Detect which cell encompasses the target text, then output its (X, Y) center coordinate. 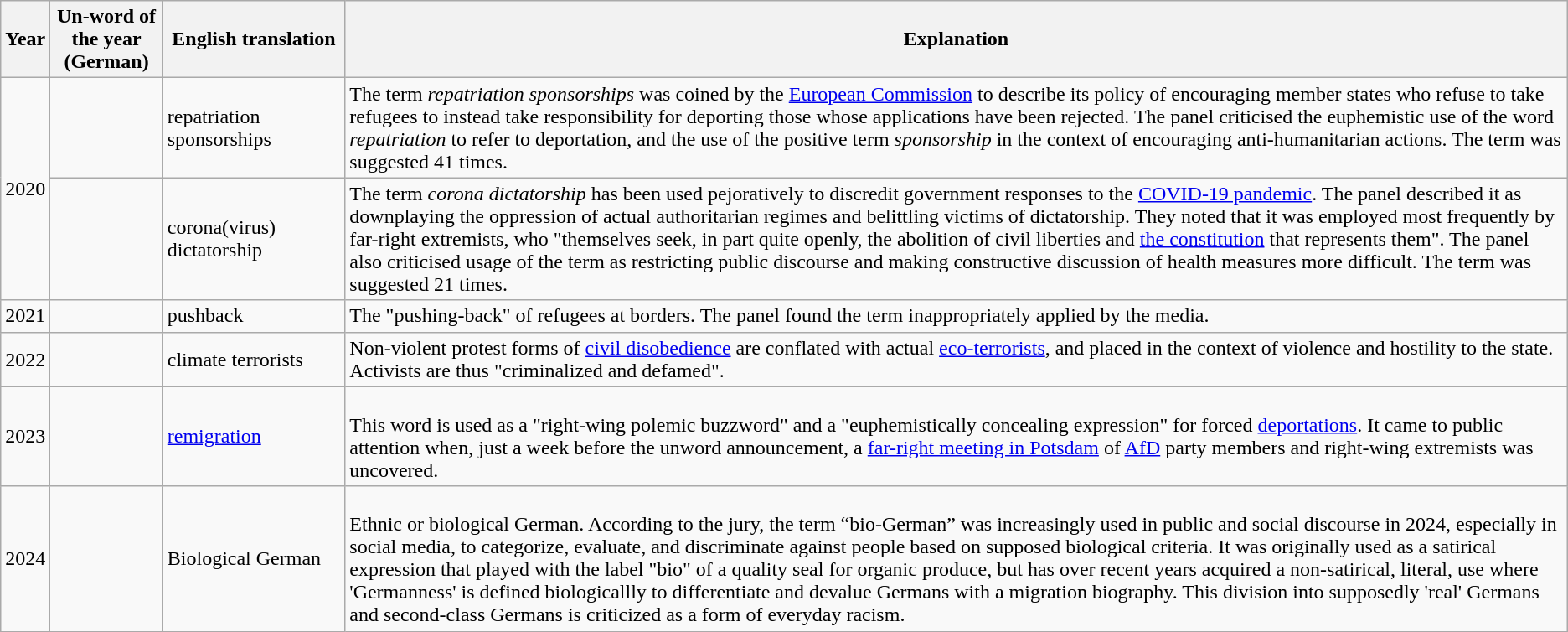
pushback (254, 316)
Un-word of the year(German) (106, 39)
2020 (25, 189)
2024 (25, 558)
climate terrorists (254, 359)
Biological German (254, 558)
repatriation sponsorships (254, 127)
2023 (25, 436)
English translation (254, 39)
Explanation (957, 39)
Year (25, 39)
corona(virus) dictatorship (254, 239)
The "pushing-back" of refugees at borders. The panel found the term inappropriately applied by the media. (957, 316)
remigration (254, 436)
2022 (25, 359)
2021 (25, 316)
